Detect which cell encompasses the target text, then output its [X, Y] center coordinate. 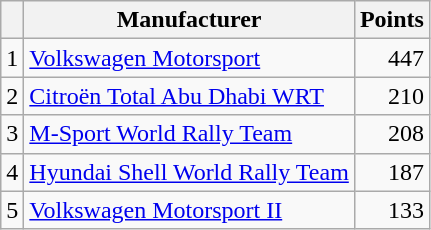
3 [12, 134]
Volkswagen Motorsport II [190, 210]
1 [12, 58]
2 [12, 96]
133 [392, 210]
210 [392, 96]
187 [392, 172]
Hyundai Shell World Rally Team [190, 172]
Volkswagen Motorsport [190, 58]
4 [12, 172]
5 [12, 210]
447 [392, 58]
M-Sport World Rally Team [190, 134]
Manufacturer [190, 20]
Citroën Total Abu Dhabi WRT [190, 96]
208 [392, 134]
Points [392, 20]
